Detect which cell encompasses the target text, then output its [X, Y] center coordinate. 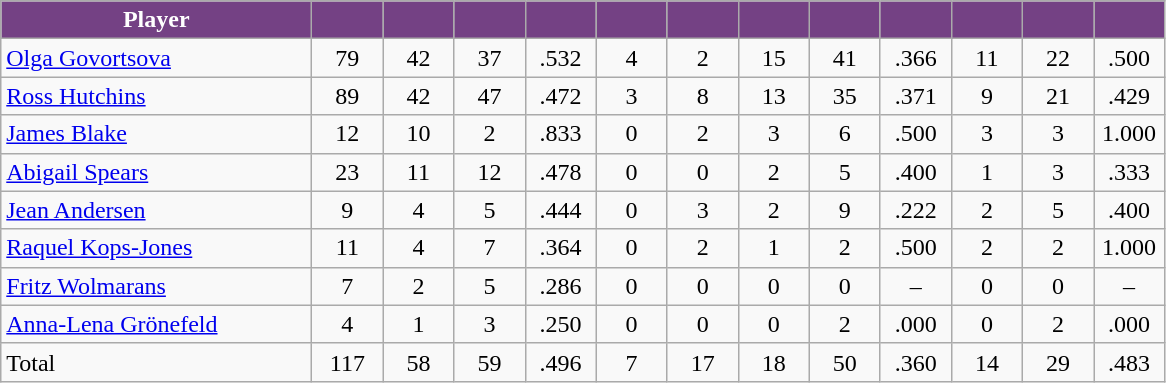
Fritz Wolmarans [156, 286]
.364 [560, 248]
8 [702, 96]
.444 [560, 210]
22 [1058, 58]
.333 [1130, 172]
.478 [560, 172]
17 [702, 362]
.833 [560, 134]
21 [1058, 96]
Raquel Kops-Jones [156, 248]
58 [418, 362]
.222 [916, 210]
13 [774, 96]
14 [986, 362]
.360 [916, 362]
.532 [560, 58]
37 [490, 58]
Total [156, 362]
.366 [916, 58]
6 [844, 134]
50 [844, 362]
.472 [560, 96]
10 [418, 134]
James Blake [156, 134]
.286 [560, 286]
15 [774, 58]
.496 [560, 362]
29 [1058, 362]
Abigail Spears [156, 172]
89 [348, 96]
23 [348, 172]
Jean Andersen [156, 210]
18 [774, 362]
59 [490, 362]
Olga Govortsova [156, 58]
47 [490, 96]
.429 [1130, 96]
Player [156, 20]
41 [844, 58]
.371 [916, 96]
Anna-Lena Grönefeld [156, 324]
Ross Hutchins [156, 96]
117 [348, 362]
35 [844, 96]
79 [348, 58]
.250 [560, 324]
.483 [1130, 362]
